From the cell containing the given text, extract its center point as [X, Y] coordinate. 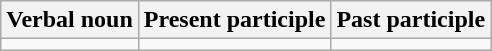
Past participle [411, 20]
Present participle [234, 20]
Verbal noun [70, 20]
